Find where the given text appears and provide that cell's center as (x, y) coordinate. 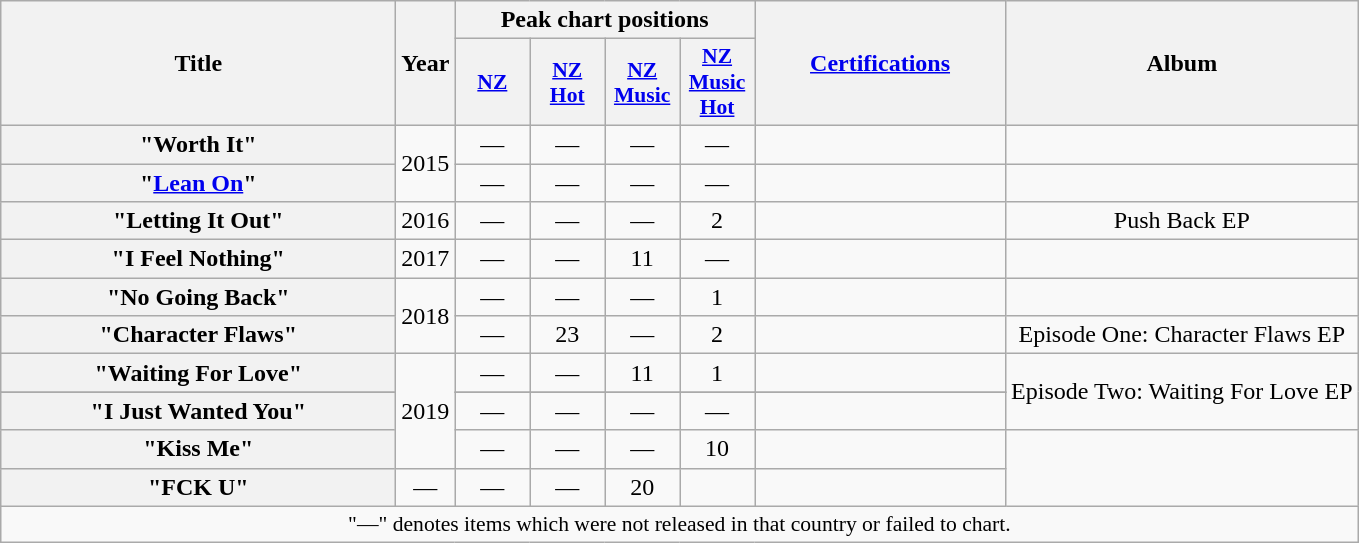
"I Feel Nothing" (198, 259)
"No Going Back" (198, 297)
20 (642, 487)
"Worth It" (198, 144)
NZ Hot (568, 82)
NZ Music Hot (718, 82)
Peak chart positions (605, 20)
"Letting It Out" (198, 221)
"—" denotes items which were not released in that country or failed to chart. (680, 524)
Certifications (880, 64)
2018 (426, 316)
2015 (426, 163)
Episode Two: Waiting For Love EP (1182, 392)
"Kiss Me" (198, 449)
10 (718, 449)
2017 (426, 259)
Album (1182, 64)
2016 (426, 221)
NZ Music (642, 82)
NZ (492, 82)
Episode One: Character Flaws EP (1182, 335)
"Lean On" (198, 183)
"I Just Wanted You" (198, 411)
2019 (426, 411)
Push Back EP (1182, 221)
"Waiting For Love" (198, 373)
23 (568, 335)
"Character Flaws" (198, 335)
Year (426, 64)
"FCK U" (198, 487)
Title (198, 64)
